Pinpoint the cell where the given text exists, returning its (X, Y) midpoint coordinate. 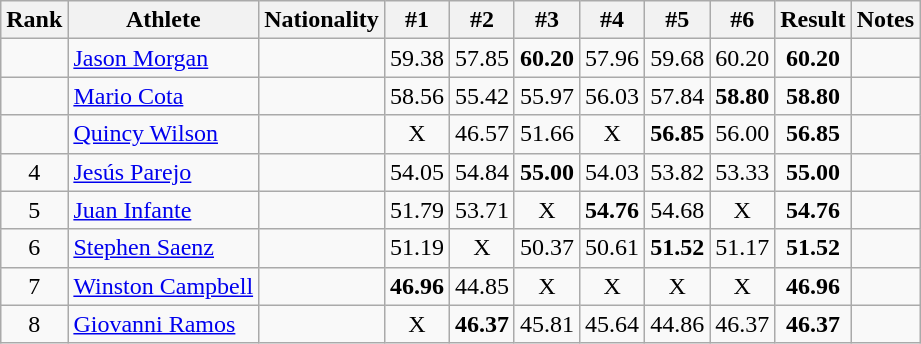
45.64 (612, 324)
Jesús Parejo (164, 172)
53.71 (482, 210)
Athlete (164, 20)
7 (34, 286)
51.19 (416, 248)
#1 (416, 20)
#6 (742, 20)
50.61 (612, 248)
55.97 (546, 96)
57.84 (678, 96)
Rank (34, 20)
53.33 (742, 172)
Nationality (322, 20)
Giovanni Ramos (164, 324)
51.17 (742, 248)
53.82 (678, 172)
54.84 (482, 172)
46.57 (482, 134)
#2 (482, 20)
54.05 (416, 172)
Mario Cota (164, 96)
#5 (678, 20)
Winston Campbell (164, 286)
50.37 (546, 248)
58.56 (416, 96)
54.03 (612, 172)
45.81 (546, 324)
6 (34, 248)
44.85 (482, 286)
56.00 (742, 134)
51.79 (416, 210)
Juan Infante (164, 210)
44.86 (678, 324)
Notes (885, 20)
59.38 (416, 58)
#3 (546, 20)
4 (34, 172)
51.66 (546, 134)
Stephen Saenz (164, 248)
Jason Morgan (164, 58)
Quincy Wilson (164, 134)
#4 (612, 20)
59.68 (678, 58)
5 (34, 210)
55.42 (482, 96)
57.85 (482, 58)
Result (813, 20)
54.68 (678, 210)
8 (34, 324)
57.96 (612, 58)
56.03 (612, 96)
